Provide the (X, Y) coordinate of the cell's center where the given text is located.  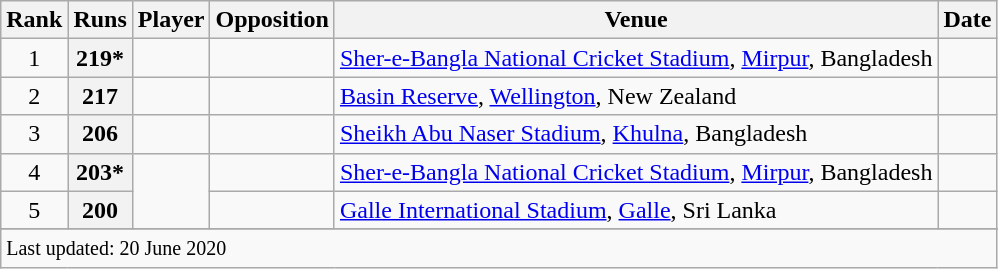
Galle International Stadium, Galle, Sri Lanka (636, 210)
Last updated: 20 June 2020 (499, 248)
Basin Reserve, Wellington, New Zealand (636, 96)
219* (100, 58)
206 (100, 134)
Rank (34, 20)
1 (34, 58)
203* (100, 172)
3 (34, 134)
Player (171, 20)
Venue (636, 20)
Runs (100, 20)
Opposition (272, 20)
5 (34, 210)
4 (34, 172)
Date (968, 20)
217 (100, 96)
200 (100, 210)
2 (34, 96)
Sheikh Abu Naser Stadium, Khulna, Bangladesh (636, 134)
